Identify which cell holds the provided text, then report its [X, Y] central coordinate. 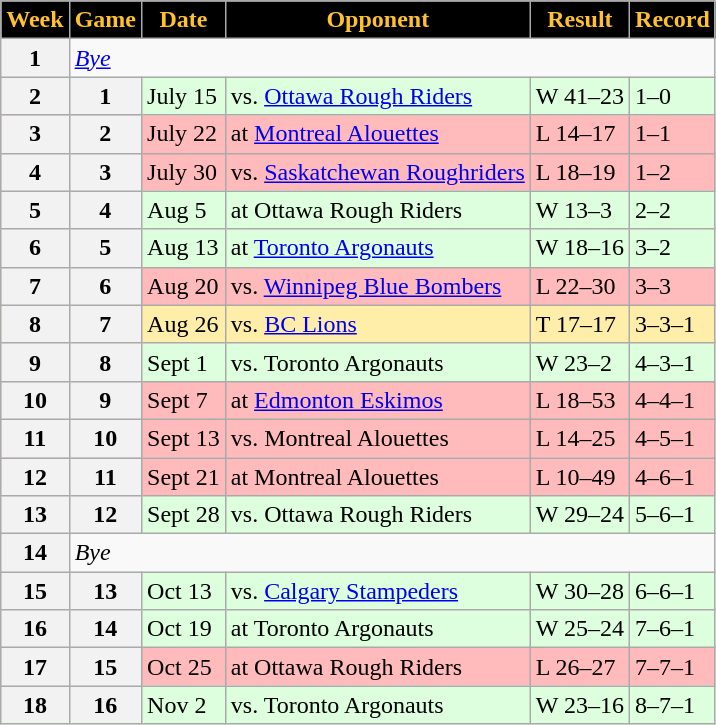
1–0 [673, 96]
4–6–1 [673, 477]
6–6–1 [673, 591]
Aug 5 [184, 210]
W 25–24 [580, 629]
L 18–53 [580, 400]
1–2 [673, 172]
Sept 13 [184, 438]
Record [673, 20]
Oct 19 [184, 629]
17 [35, 667]
4–3–1 [673, 362]
W 18–16 [580, 248]
Game [105, 20]
vs. Saskatchewan Roughriders [378, 172]
Opponent [378, 20]
L 22–30 [580, 286]
July 30 [184, 172]
W 23–16 [580, 705]
July 15 [184, 96]
5–6–1 [673, 515]
vs. BC Lions [378, 324]
Aug 20 [184, 286]
Sept 21 [184, 477]
Result [580, 20]
T 17–17 [580, 324]
7–7–1 [673, 667]
July 22 [184, 134]
2–2 [673, 210]
Aug 13 [184, 248]
Aug 26 [184, 324]
Week [35, 20]
W 41–23 [580, 96]
8–7–1 [673, 705]
3–2 [673, 248]
vs. Montreal Alouettes [378, 438]
vs. Calgary Stampeders [378, 591]
W 29–24 [580, 515]
Oct 25 [184, 667]
L 14–25 [580, 438]
18 [35, 705]
W 30–28 [580, 591]
Nov 2 [184, 705]
L 14–17 [580, 134]
L 18–19 [580, 172]
3–3–1 [673, 324]
Sept 28 [184, 515]
Date [184, 20]
4–5–1 [673, 438]
L 10–49 [580, 477]
4–4–1 [673, 400]
at Edmonton Eskimos [378, 400]
7–6–1 [673, 629]
Sept 7 [184, 400]
W 13–3 [580, 210]
vs. Winnipeg Blue Bombers [378, 286]
L 26–27 [580, 667]
3–3 [673, 286]
1–1 [673, 134]
Sept 1 [184, 362]
W 23–2 [580, 362]
Oct 13 [184, 591]
